Extract the (x, y) coordinate from the center of the cell holding the provided text.  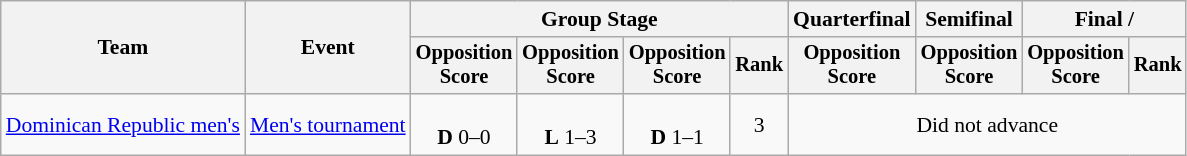
D 1–1 (678, 124)
3 (759, 124)
Did not advance (987, 124)
Quarterfinal (852, 19)
Event (328, 48)
Team (123, 48)
L 1–3 (570, 124)
Dominican Republic men's (123, 124)
Final / (1104, 19)
Semifinal (970, 19)
Men's tournament (328, 124)
D 0–0 (464, 124)
Group Stage (600, 19)
